Detect which cell encompasses the target text, then output its (X, Y) center coordinate. 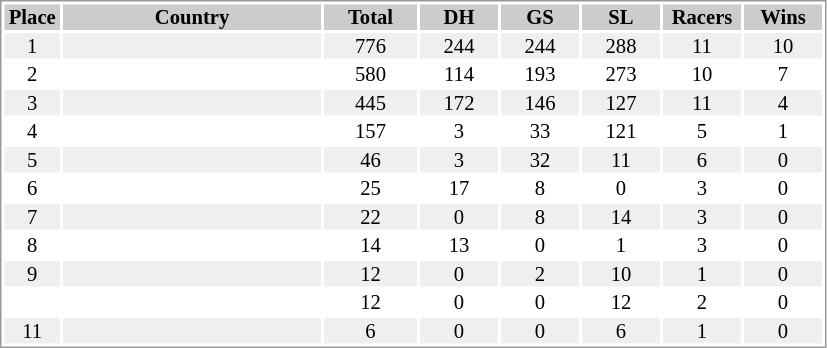
13 (459, 245)
Country (192, 17)
SL (621, 17)
172 (459, 103)
121 (621, 131)
157 (370, 131)
GS (540, 17)
273 (621, 75)
580 (370, 75)
22 (370, 217)
288 (621, 46)
Wins (783, 17)
DH (459, 17)
445 (370, 103)
193 (540, 75)
Total (370, 17)
114 (459, 75)
46 (370, 160)
33 (540, 131)
Place (32, 17)
776 (370, 46)
9 (32, 274)
17 (459, 189)
146 (540, 103)
Racers (702, 17)
32 (540, 160)
25 (370, 189)
127 (621, 103)
